For the text-containing cell, return its midpoint in (X, Y) coordinate format. 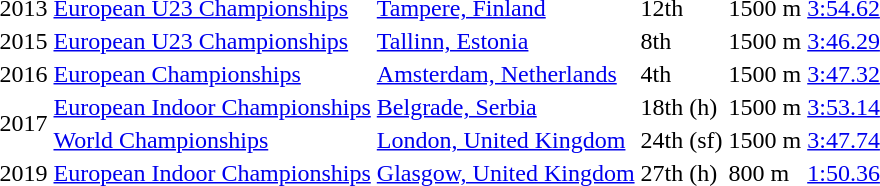
24th (sf) (682, 140)
European Indoor Championships (212, 107)
Amsterdam, Netherlands (506, 74)
18th (h) (682, 107)
World Championships (212, 140)
European U23 Championships (212, 41)
European Championships (212, 74)
London, United Kingdom (506, 140)
Belgrade, Serbia (506, 107)
4th (682, 74)
Tallinn, Estonia (506, 41)
8th (682, 41)
